Locate the cell with the specified text and output its (x, y) center coordinate. 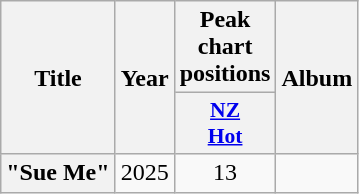
Album (317, 78)
Year (144, 78)
13 (225, 173)
2025 (144, 173)
"Sue Me" (58, 173)
Peak chart positions (225, 47)
Title (58, 78)
NZHot (225, 124)
